Identify which cell holds the provided text, then report its (x, y) central coordinate. 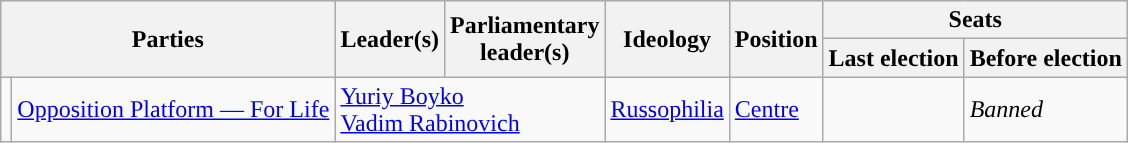
Ideology (667, 39)
Banned (1046, 110)
Position (776, 39)
Leader(s) (390, 39)
Parties (168, 39)
Russophilia (667, 110)
Opposition Platform — For Life (174, 110)
Last election (894, 58)
Before election (1046, 58)
Parliamentaryleader(s) (525, 39)
Yuriy BoykoVadim Rabinovich (470, 110)
Seats (975, 20)
Centre (776, 110)
